Provide the [X, Y] coordinate of the cell's center where the given text is located.  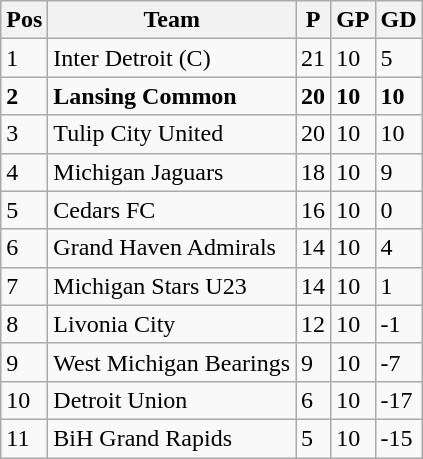
Livonia City [172, 324]
11 [24, 438]
Lansing Common [172, 96]
0 [398, 210]
Detroit Union [172, 400]
12 [314, 324]
Inter Detroit (C) [172, 58]
2 [24, 96]
Grand Haven Admirals [172, 248]
Tulip City United [172, 134]
-7 [398, 362]
8 [24, 324]
Michigan Stars U23 [172, 286]
GD [398, 20]
P [314, 20]
GP [353, 20]
-1 [398, 324]
Team [172, 20]
-15 [398, 438]
West Michigan Bearings [172, 362]
-17 [398, 400]
Pos [24, 20]
BiH Grand Rapids [172, 438]
16 [314, 210]
3 [24, 134]
7 [24, 286]
18 [314, 172]
21 [314, 58]
Michigan Jaguars [172, 172]
Cedars FC [172, 210]
